Extract the (X, Y) coordinate from the center of the cell holding the provided text.  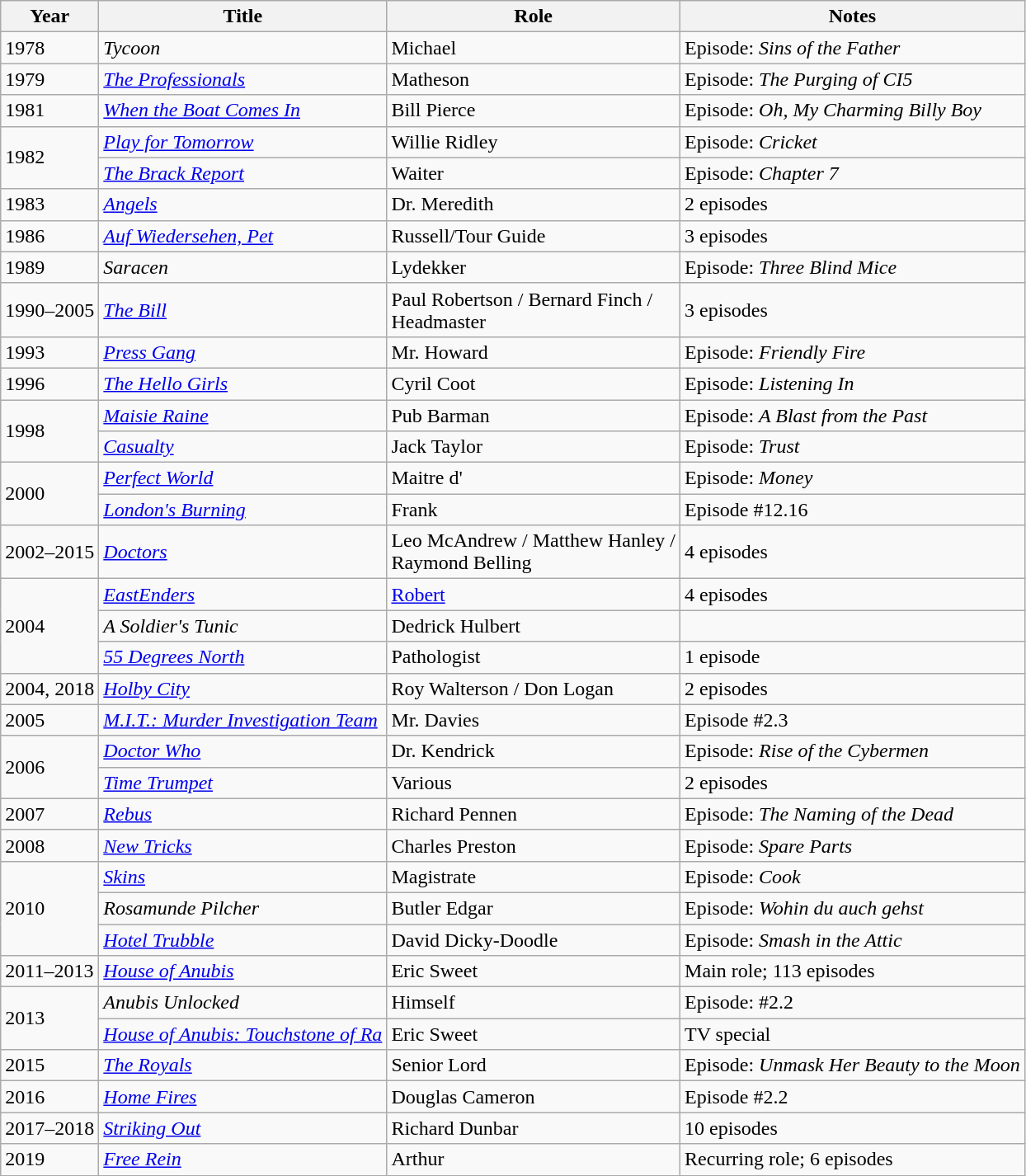
1986 (49, 236)
David Dicky-Doodle (534, 939)
Maitre d' (534, 478)
2013 (49, 1018)
Himself (534, 1003)
Pathologist (534, 657)
Episode: Unmask Her Beauty to the Moon (853, 1065)
A Soldier's Tunic (242, 626)
1996 (49, 383)
Striking Out (242, 1128)
Play for Tomorrow (242, 142)
1981 (49, 111)
Press Gang (242, 352)
Casualty (242, 447)
2017–2018 (49, 1128)
Mr. Howard (534, 352)
1978 (49, 48)
Holby City (242, 689)
The Brack Report (242, 173)
London's Burning (242, 510)
Episode: The Naming of the Dead (853, 814)
55 Degrees North (242, 657)
Waiter (534, 173)
Bill Pierce (534, 111)
Episode #12.16 (853, 510)
The Hello Girls (242, 383)
2005 (49, 720)
Perfect World (242, 478)
Arthur (534, 1160)
Magistrate (534, 877)
Roy Walterson / Don Logan (534, 689)
Cyril Coot (534, 383)
Episode: Cricket (853, 142)
Douglas Cameron (534, 1097)
Charles Preston (534, 845)
Episode: Wohin du auch gehst (853, 908)
Senior Lord (534, 1065)
New Tricks (242, 845)
Richard Pennen (534, 814)
Michael (534, 48)
Notes (853, 16)
Episode: Smash in the Attic (853, 939)
Dedrick Hulbert (534, 626)
M.I.T.: Murder Investigation Team (242, 720)
Episode: Trust (853, 447)
Auf Wiedersehen, Pet (242, 236)
Episode: Spare Parts (853, 845)
Mr. Davies (534, 720)
TV special (853, 1034)
Rebus (242, 814)
Episode: Sins of the Father (853, 48)
2010 (49, 908)
Year (49, 16)
Episode: A Blast from the Past (853, 415)
1983 (49, 205)
2015 (49, 1065)
Dr. Meredith (534, 205)
Episode: Cook (853, 877)
Leo McAndrew / Matthew Hanley /Raymond Belling (534, 553)
Tycoon (242, 48)
Episode: Chapter 7 (853, 173)
Matheson (534, 79)
Jack Taylor (534, 447)
2007 (49, 814)
Lydekker (534, 267)
House of Anubis (242, 971)
Free Rein (242, 1160)
Willie Ridley (534, 142)
1993 (49, 352)
Doctors (242, 553)
EastEnders (242, 595)
1979 (49, 79)
1 episode (853, 657)
Russell/Tour Guide (534, 236)
Hotel Trubble (242, 939)
Richard Dunbar (534, 1128)
2016 (49, 1097)
2002–2015 (49, 553)
Pub Barman (534, 415)
Butler Edgar (534, 908)
When the Boat Comes In (242, 111)
10 episodes (853, 1128)
1990–2005 (49, 310)
Episode: #2.2 (853, 1003)
1982 (49, 158)
2004 (49, 626)
Home Fires (242, 1097)
Skins (242, 877)
Recurring role; 6 episodes (853, 1160)
2008 (49, 845)
Episode: The Purging of CI5 (853, 79)
House of Anubis: Touchstone of Ra (242, 1034)
Episode #2.3 (853, 720)
Episode: Three Blind Mice (853, 267)
Various (534, 783)
2019 (49, 1160)
2011–2013 (49, 971)
Time Trumpet (242, 783)
Episode: Listening In (853, 383)
Rosamunde Pilcher (242, 908)
Anubis Unlocked (242, 1003)
Robert (534, 595)
2000 (49, 494)
2004, 2018 (49, 689)
Episode: Money (853, 478)
The Royals (242, 1065)
Saracen (242, 267)
1998 (49, 430)
Main role; 113 episodes (853, 971)
Episode: Rise of the Cybermen (853, 751)
Title (242, 16)
Paul Robertson / Bernard Finch /Headmaster (534, 310)
Maisie Raine (242, 415)
Frank (534, 510)
1989 (49, 267)
Doctor Who (242, 751)
Episode: Oh, My Charming Billy Boy (853, 111)
The Bill (242, 310)
Episode: Friendly Fire (853, 352)
2006 (49, 767)
Angels (242, 205)
Episode #2.2 (853, 1097)
Dr. Kendrick (534, 751)
Role (534, 16)
The Professionals (242, 79)
